Search for the cell housing the specified text and yield its [x, y] center coordinate. 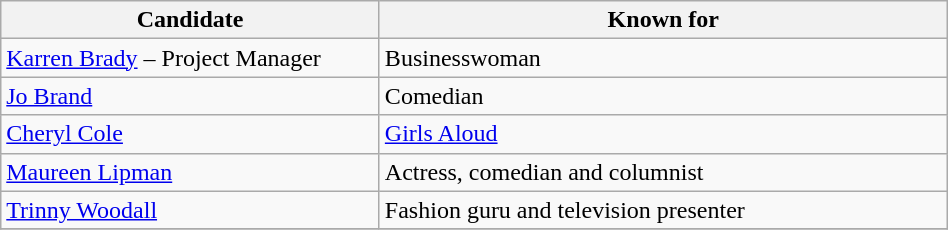
Fashion guru and television presenter [663, 210]
Cheryl Cole [190, 134]
Girls Aloud [663, 134]
Comedian [663, 96]
Maureen Lipman [190, 172]
Candidate [190, 20]
Known for [663, 20]
Jo Brand [190, 96]
Businesswoman [663, 58]
Karren Brady – Project Manager [190, 58]
Actress, comedian and columnist [663, 172]
Trinny Woodall [190, 210]
